Extract the (x, y) coordinate from the center of the cell holding the provided text.  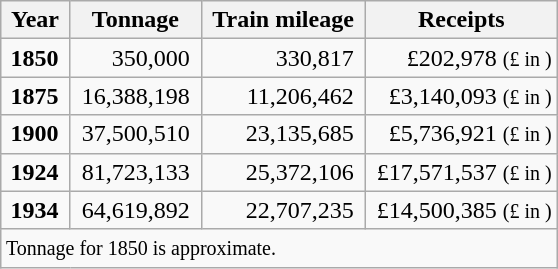
Train mileage (283, 20)
£5,736,921 (£ in ) (461, 134)
1934 (35, 210)
11,206,462 (283, 96)
22,707,235 (283, 210)
1875 (35, 96)
£14,500,385 (£ in ) (461, 210)
350,000 (136, 58)
23,135,685 (283, 134)
37,500,510 (136, 134)
330,817 (283, 58)
£3,140,093 (£ in ) (461, 96)
1900 (35, 134)
Tonnage (136, 20)
Receipts (461, 20)
64,619,892 (136, 210)
25,372,106 (283, 172)
1924 (35, 172)
81,723,133 (136, 172)
£202,978 (£ in ) (461, 58)
£17,571,537 (£ in ) (461, 172)
1850 (35, 58)
16,388,198 (136, 96)
Tonnage for 1850 is approximate. (278, 248)
Year (35, 20)
